Detect which cell encompasses the target text, then output its (x, y) center coordinate. 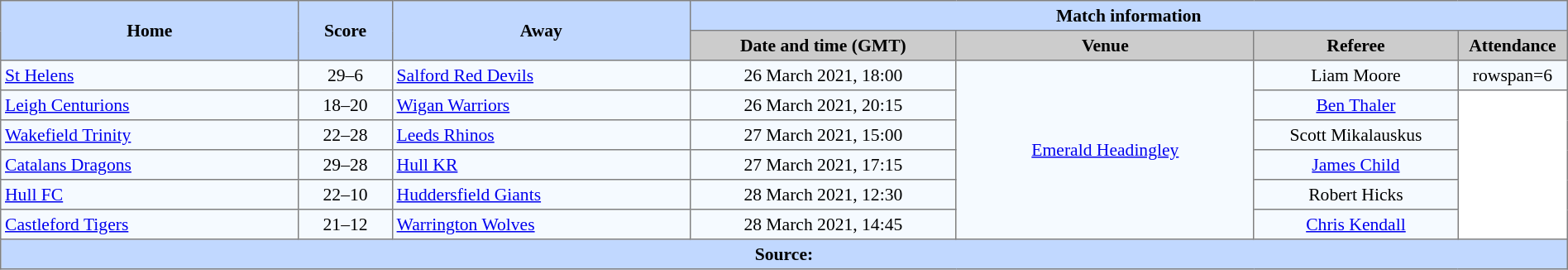
Match information (1128, 16)
18–20 (346, 105)
29–6 (346, 75)
Date and time (GMT) (823, 46)
27 March 2021, 15:00 (823, 135)
Salford Red Devils (541, 75)
rowspan=6 (1513, 75)
Home (150, 31)
Scott Mikalauskus (1355, 135)
Ben Thaler (1355, 105)
Warrington Wolves (541, 224)
Source: (784, 254)
22–10 (346, 195)
Leigh Centurions (150, 105)
26 March 2021, 18:00 (823, 75)
Wakefield Trinity (150, 135)
Leeds Rhinos (541, 135)
21–12 (346, 224)
28 March 2021, 12:30 (823, 195)
Referee (1355, 46)
26 March 2021, 20:15 (823, 105)
27 March 2021, 17:15 (823, 165)
Chris Kendall (1355, 224)
Wigan Warriors (541, 105)
Emerald Headingley (1105, 150)
St Helens (150, 75)
22–28 (346, 135)
Huddersfield Giants (541, 195)
Away (541, 31)
James Child (1355, 165)
Hull FC (150, 195)
Score (346, 31)
Catalans Dragons (150, 165)
29–28 (346, 165)
Liam Moore (1355, 75)
Robert Hicks (1355, 195)
Venue (1105, 46)
28 March 2021, 14:45 (823, 224)
Castleford Tigers (150, 224)
Hull KR (541, 165)
Attendance (1513, 46)
